Detect which cell encompasses the target text, then output its [x, y] center coordinate. 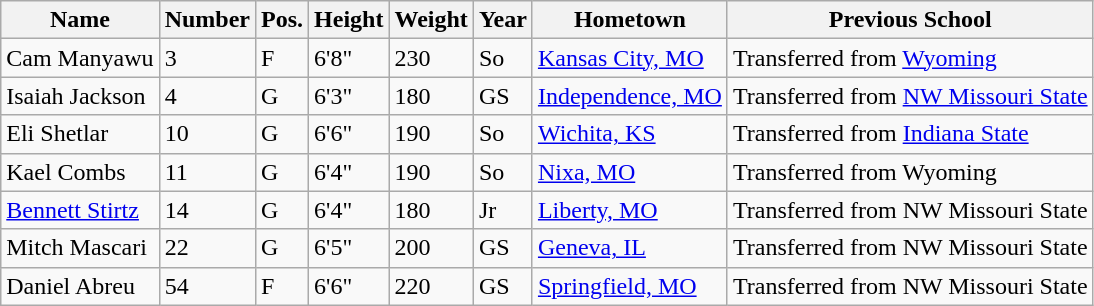
14 [207, 210]
Springfield, MO [630, 286]
Bennett Stirtz [80, 210]
Wichita, KS [630, 134]
Nixa, MO [630, 172]
11 [207, 172]
22 [207, 248]
3 [207, 58]
4 [207, 96]
Daniel Abreu [80, 286]
Independence, MO [630, 96]
230 [431, 58]
Geneva, IL [630, 248]
54 [207, 286]
200 [431, 248]
Number [207, 20]
6'5" [349, 248]
Weight [431, 20]
Jr [502, 210]
Year [502, 20]
Height [349, 20]
220 [431, 286]
10 [207, 134]
6'3" [349, 96]
Isaiah Jackson [80, 96]
Hometown [630, 20]
Cam Manyawu [80, 58]
Transferred from Indiana State [910, 134]
Name [80, 20]
Kansas City, MO [630, 58]
Eli Shetlar [80, 134]
Mitch Mascari [80, 248]
Kael Combs [80, 172]
Liberty, MO [630, 210]
Previous School [910, 20]
Pos. [282, 20]
6'8" [349, 58]
